Return (X, Y) of the center of cell containing provided text 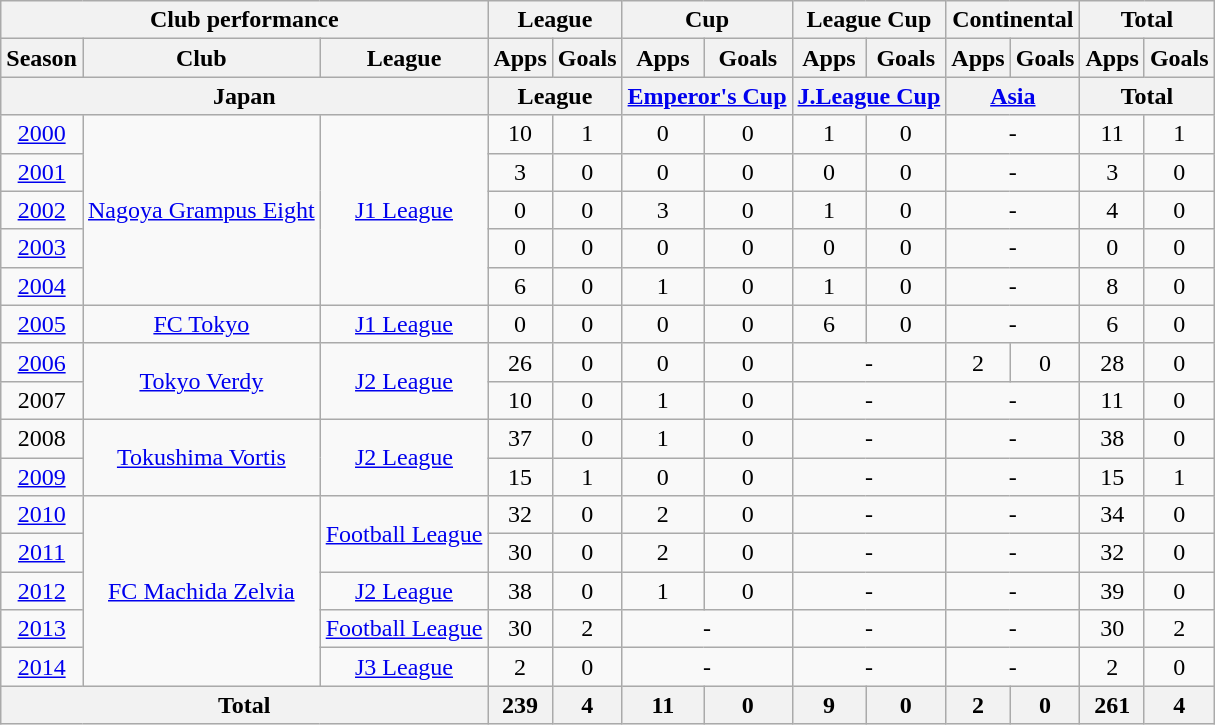
Asia (1013, 96)
261 (1112, 705)
J3 League (404, 667)
2001 (42, 172)
2009 (42, 477)
2013 (42, 629)
FC Machida Zelvia (201, 591)
39 (1112, 591)
2000 (42, 134)
37 (520, 438)
239 (520, 705)
26 (520, 362)
Club (201, 58)
2008 (42, 438)
FC Tokyo (201, 324)
Tokyo Verdy (201, 381)
Continental (1013, 20)
Emperor's Cup (707, 96)
Cup (707, 20)
2011 (42, 553)
2006 (42, 362)
9 (829, 705)
League Cup (869, 20)
34 (1112, 515)
2002 (42, 210)
2007 (42, 400)
2005 (42, 324)
2010 (42, 515)
Japan (244, 96)
J.League Cup (869, 96)
Tokushima Vortis (201, 457)
Season (42, 58)
2012 (42, 591)
8 (1112, 286)
2003 (42, 248)
2004 (42, 286)
28 (1112, 362)
Club performance (244, 20)
2014 (42, 667)
Nagoya Grampus Eight (201, 210)
